Scan for the cell matching the given text and deliver its [x, y] coordinate at center. 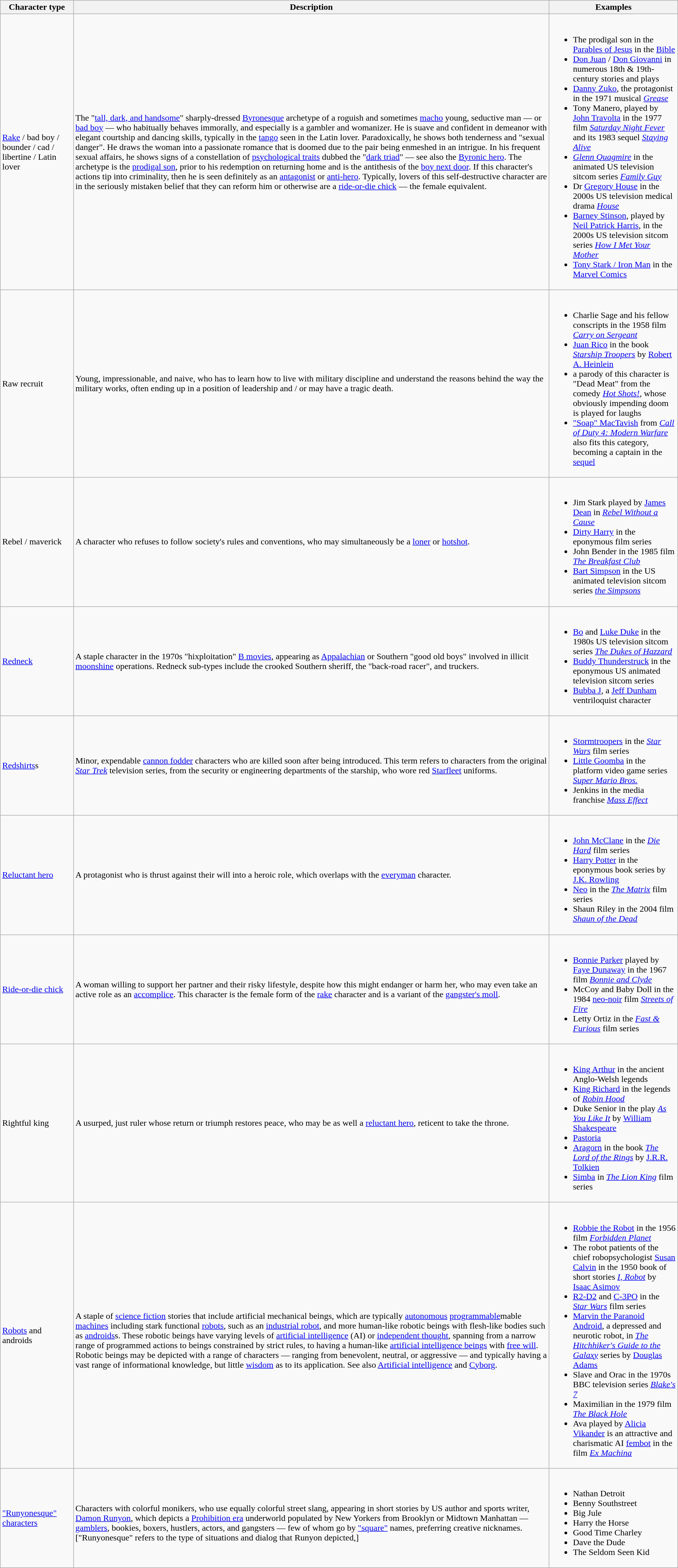
Character type [37, 7]
Ride-or-die chick [37, 989]
Reluctant hero [37, 875]
Redneck [37, 661]
Rightful king [37, 1123]
Raw recruit [37, 384]
Redshirtss [37, 766]
"Runyonesque" characters [37, 1518]
Examples [614, 7]
Robots and androids [37, 1335]
Nathan DetroitBenny SouthstreetBig JuleHarry the HorseGood Time CharleyDave the DudeThe Seldom Seen Kid [614, 1518]
Rake / bad boy / bounder / cad / libertine / Latin lover [37, 152]
Stormtroopers in the Star Wars film seriesLittle Goomba in the platform video game series Super Mario Bros.Jenkins in the media franchise Mass Effect [614, 766]
Rebel / maverick [37, 542]
Description [311, 7]
A usurped, just ruler whose return or triumph restores peace, who may be as well a reluctant hero, reticent to take the throne. [311, 1123]
A protagonist who is thrust against their will into a heroic role, which overlaps with the everyman character. [311, 875]
A character who refuses to follow society's rules and conventions, who may simultaneously be a loner or hotshot. [311, 542]
